Identify which cell holds the provided text, then report its (x, y) central coordinate. 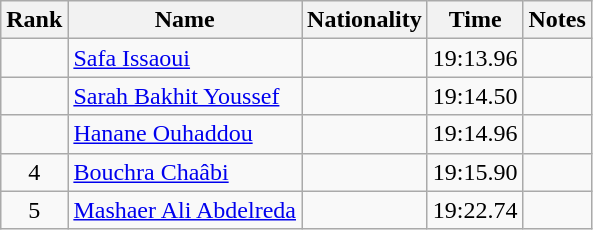
19:14.96 (475, 134)
4 (34, 172)
Name (185, 20)
Time (475, 20)
Safa Issaoui (185, 58)
19:13.96 (475, 58)
Notes (557, 20)
19:15.90 (475, 172)
Bouchra Chaâbi (185, 172)
Nationality (365, 20)
19:22.74 (475, 210)
Mashaer Ali Abdelreda (185, 210)
Hanane Ouhaddou (185, 134)
19:14.50 (475, 96)
Rank (34, 20)
Sarah Bakhit Youssef (185, 96)
5 (34, 210)
